Return [X, Y] of the center of cell containing provided text 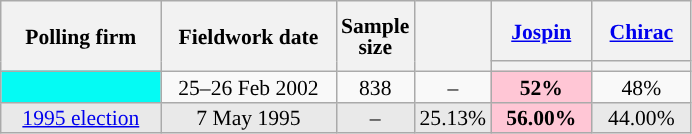
Fieldwork date [248, 36]
1995 election [81, 118]
838 [375, 86]
Samplesize [375, 36]
25–26 Feb 2002 [248, 86]
25.13% [452, 118]
48% [641, 86]
7 May 1995 [248, 118]
Jospin [541, 31]
Polling firm [81, 36]
52% [541, 86]
56.00% [541, 118]
Chirac [641, 31]
44.00% [641, 118]
